Output the (x, y) coordinate of the center of the cell containing the given text.  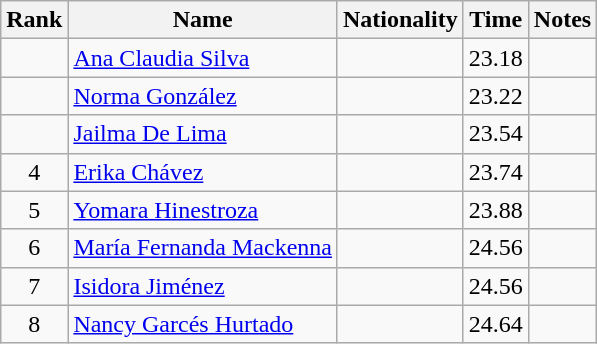
Time (496, 20)
24.64 (496, 324)
Yomara Hinestroza (203, 210)
Norma González (203, 96)
5 (34, 210)
Isidora Jiménez (203, 286)
8 (34, 324)
María Fernanda Mackenna (203, 248)
23.74 (496, 172)
7 (34, 286)
Rank (34, 20)
Notes (562, 20)
23.88 (496, 210)
4 (34, 172)
23.18 (496, 58)
Nancy Garcés Hurtado (203, 324)
23.22 (496, 96)
23.54 (496, 134)
Name (203, 20)
Ana Claudia Silva (203, 58)
6 (34, 248)
Jailma De Lima (203, 134)
Nationality (400, 20)
Erika Chávez (203, 172)
